Return (x, y) of the center of cell containing provided text 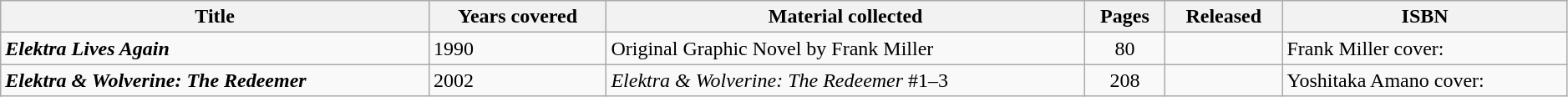
2002 (517, 80)
Years covered (517, 17)
Material collected (845, 17)
Elektra & Wolverine: The Redeemer #1–3 (845, 80)
Released (1224, 17)
Title (216, 17)
Pages (1124, 17)
Elektra Lives Again (216, 48)
ISBN (1425, 17)
80 (1124, 48)
1990 (517, 48)
Frank Miller cover: (1425, 48)
Original Graphic Novel by Frank Miller (845, 48)
208 (1124, 80)
Elektra & Wolverine: The Redeemer (216, 80)
Yoshitaka Amano cover: (1425, 80)
